Find where the given text appears and provide that cell's center as [x, y] coordinate. 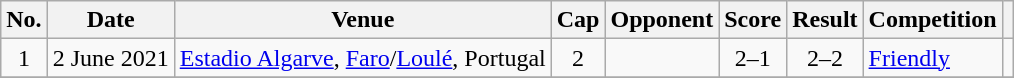
Friendly [932, 58]
Result [825, 20]
Estadio Algarve, Faro/Loulé, Portugal [362, 58]
1 [24, 58]
Score [753, 20]
2–2 [825, 58]
2 June 2021 [110, 58]
Date [110, 20]
Venue [362, 20]
2 [578, 58]
Cap [578, 20]
No. [24, 20]
Competition [932, 20]
Opponent [662, 20]
2–1 [753, 58]
